Find where the given text appears and provide that cell's center as [X, Y] coordinate. 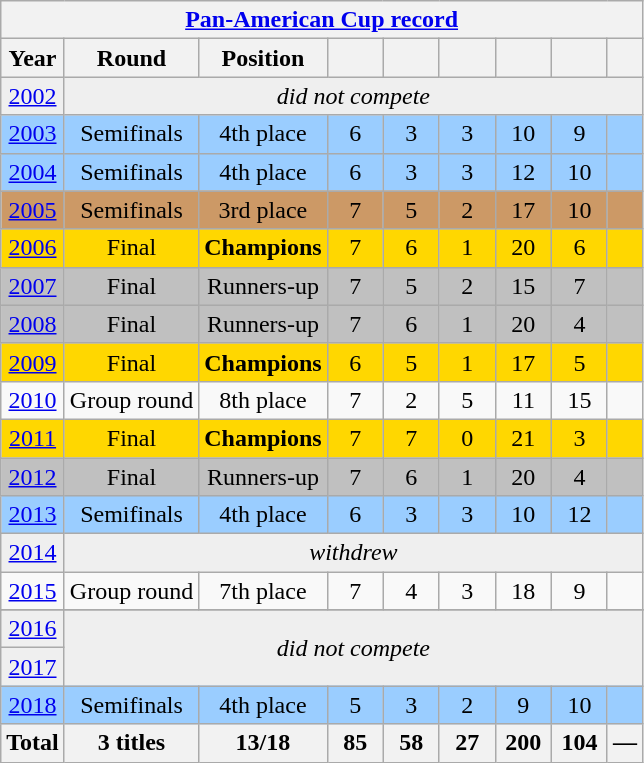
2011 [33, 438]
85 [355, 743]
Round [131, 58]
2015 [33, 591]
21 [523, 438]
2005 [33, 210]
2007 [33, 286]
3 titles [131, 743]
58 [411, 743]
104 [579, 743]
2004 [33, 172]
Position [263, 58]
2013 [33, 515]
Year [33, 58]
11 [523, 400]
18 [523, 591]
2018 [33, 705]
7th place [263, 591]
— [624, 743]
200 [523, 743]
2014 [33, 553]
withdrew [353, 553]
2009 [33, 362]
8th place [263, 400]
Pan-American Cup record [322, 20]
3rd place [263, 210]
13/18 [263, 743]
0 [467, 438]
Total [33, 743]
2003 [33, 134]
2006 [33, 248]
2012 [33, 477]
27 [467, 743]
2017 [33, 667]
2016 [33, 629]
2010 [33, 400]
2008 [33, 324]
2002 [33, 96]
